Pinpoint the cell where the given text exists, returning its [X, Y] midpoint coordinate. 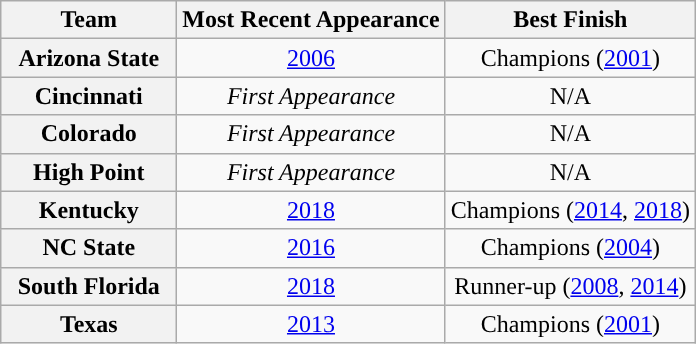
Best Finish [570, 20]
Champions (2004) [570, 248]
South Florida [89, 286]
2013 [311, 324]
Arizona State [89, 58]
Team [89, 20]
NC State [89, 248]
High Point [89, 172]
Runner-up (2008, 2014) [570, 286]
Colorado [89, 134]
2006 [311, 58]
Kentucky [89, 210]
Most Recent Appearance [311, 20]
2016 [311, 248]
Cincinnati [89, 96]
Texas [89, 324]
Champions (2014, 2018) [570, 210]
